Provide the [X, Y] coordinate of the cell's center where the given text is located.  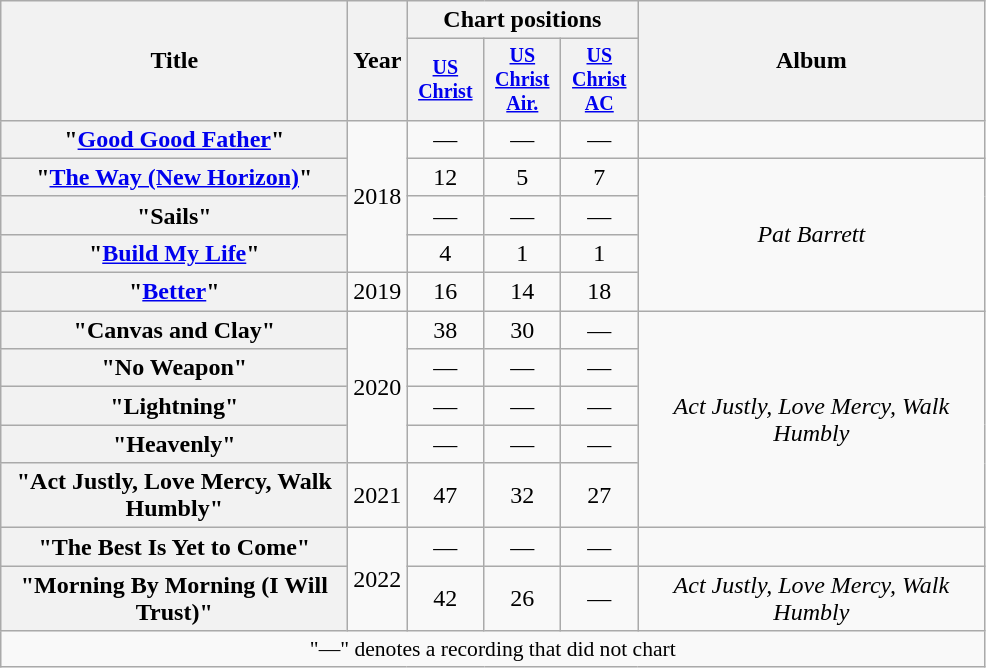
Title [174, 61]
"The Best Is Yet to Come" [174, 547]
2021 [378, 496]
12 [446, 177]
18 [600, 292]
USChrist AC [600, 80]
"Canvas and Clay" [174, 330]
"Build My Life" [174, 253]
26 [522, 598]
2022 [378, 580]
42 [446, 598]
30 [522, 330]
Album [812, 61]
"—" denotes a recording that did not chart [493, 649]
"The Way (New Horizon)" [174, 177]
16 [446, 292]
"Sails" [174, 215]
4 [446, 253]
27 [600, 496]
5 [522, 177]
Chart positions [522, 20]
"Heavenly" [174, 444]
2019 [378, 292]
2018 [378, 196]
2020 [378, 387]
47 [446, 496]
USChrist Air. [522, 80]
32 [522, 496]
14 [522, 292]
"Act Justly, Love Mercy, Walk Humbly" [174, 496]
USChrist [446, 80]
7 [600, 177]
Year [378, 61]
"Lightning" [174, 406]
"Good Good Father" [174, 139]
"Better" [174, 292]
"Morning By Morning (I Will Trust)" [174, 598]
38 [446, 330]
Pat Barrett [812, 234]
"No Weapon" [174, 368]
